Scan for the cell matching the given text and deliver its [X, Y] coordinate at center. 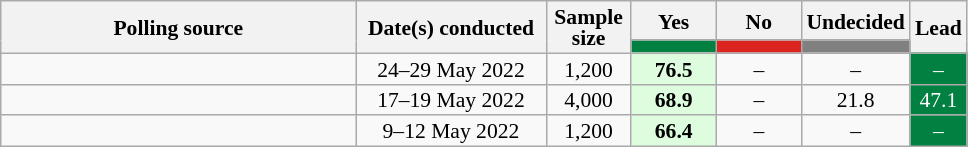
Polling source [178, 27]
Sample size [588, 27]
17–19 May 2022 [451, 100]
24–29 May 2022 [451, 68]
No [758, 20]
68.9 [674, 100]
66.4 [674, 132]
Yes [674, 20]
47.1 [938, 100]
Lead [938, 27]
4,000 [588, 100]
76.5 [674, 68]
9–12 May 2022 [451, 132]
21.8 [855, 100]
Date(s) conducted [451, 27]
Undecided [855, 20]
